Extract the [x, y] coordinate from the center of the cell holding the provided text.  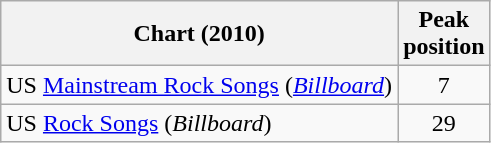
29 [444, 123]
7 [444, 85]
Chart (2010) [200, 34]
US Mainstream Rock Songs (Billboard) [200, 85]
US Rock Songs (Billboard) [200, 123]
Peakposition [444, 34]
